Search for the cell housing the specified text and yield its [X, Y] center coordinate. 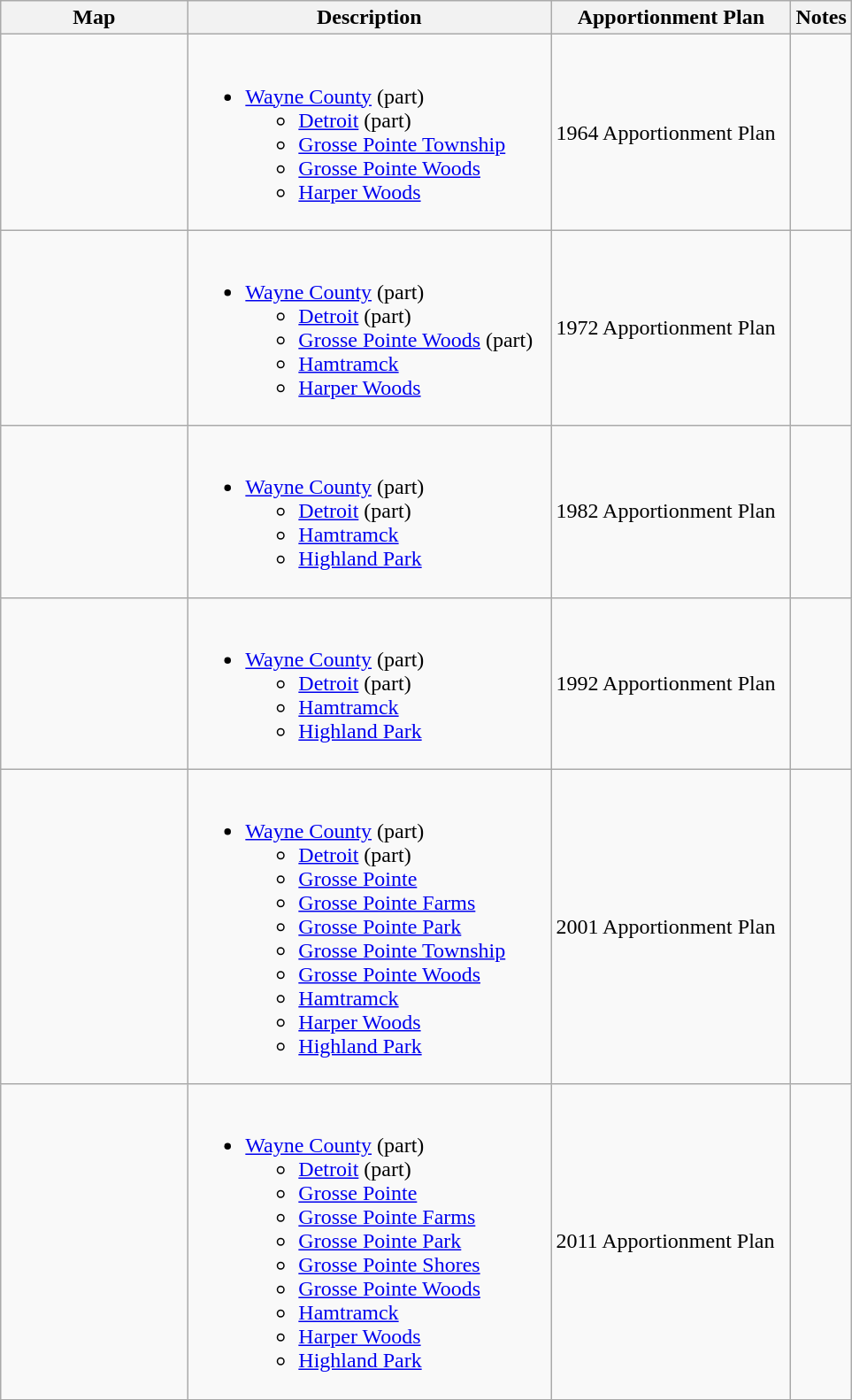
1972 Apportionment Plan [671, 327]
1964 Apportionment Plan [671, 133]
Description [370, 18]
1992 Apportionment Plan [671, 683]
2001 Apportionment Plan [671, 927]
1982 Apportionment Plan [671, 512]
Wayne County (part)Detroit (part)Grosse Pointe TownshipGrosse Pointe WoodsHarper Woods [370, 133]
Notes [821, 18]
Apportionment Plan [671, 18]
Wayne County (part)Detroit (part)Grosse Pointe Woods (part)HamtramckHarper Woods [370, 327]
Map [94, 18]
2011 Apportionment Plan [671, 1242]
